Extract the (x, y) coordinate from the center of the cell holding the provided text.  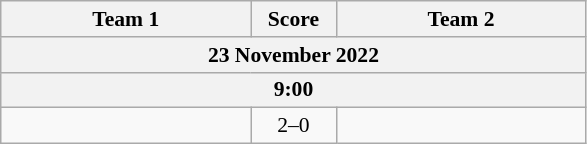
Team 2 (461, 19)
2–0 (294, 126)
Team 1 (126, 19)
9:00 (294, 90)
23 November 2022 (294, 55)
Score (294, 19)
